Pinpoint the cell where the given text exists, returning its [X, Y] midpoint coordinate. 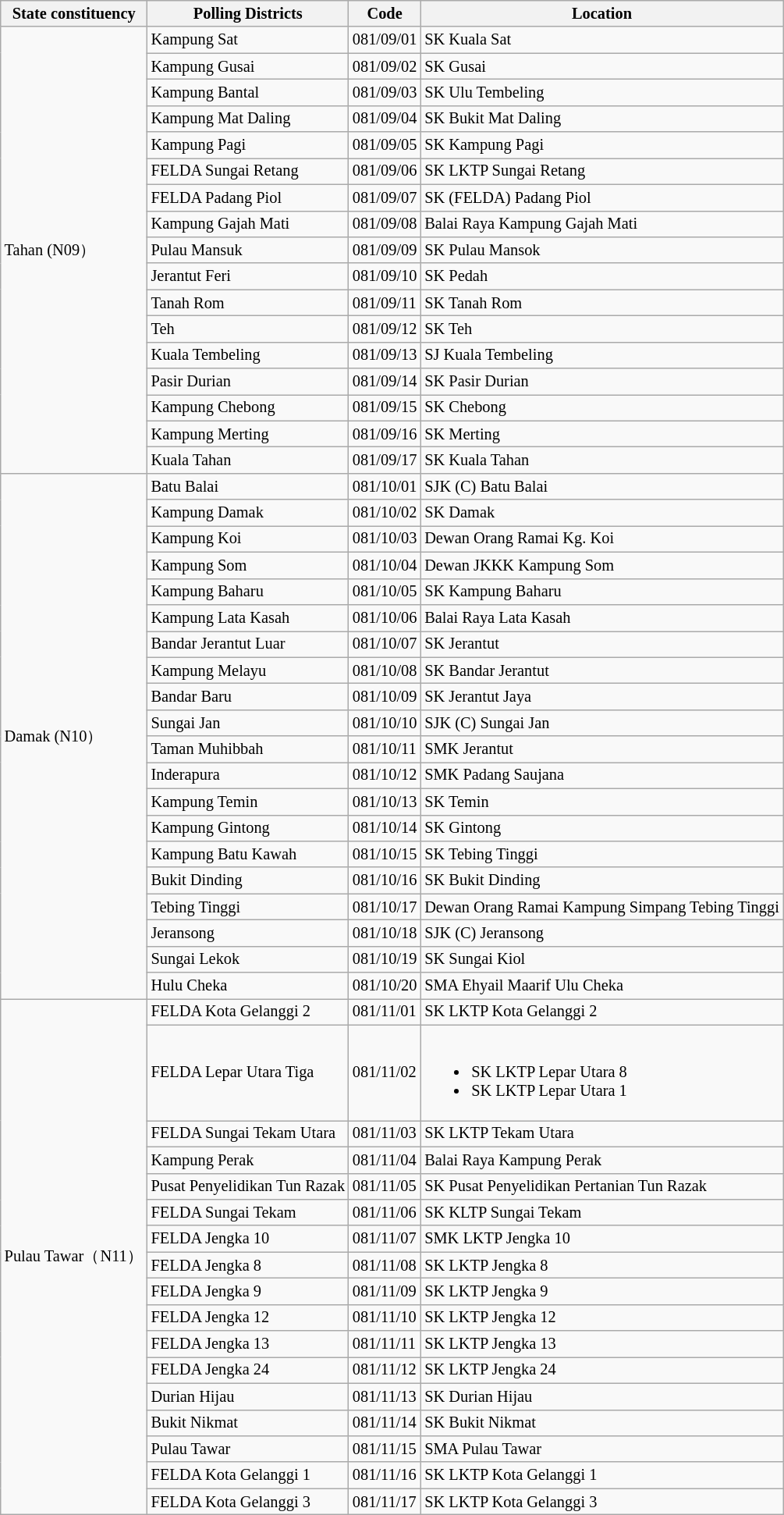
Kampung Merting [248, 434]
SK Bandar Jerantut [601, 670]
Kampung Batu Kawah [248, 854]
081/09/11 [385, 303]
Teh [248, 329]
FELDA Sungai Retang [248, 171]
Pulau Mansuk [248, 250]
081/10/09 [385, 696]
SK KLTP Sungai Tekam [601, 1212]
Batu Balai [248, 486]
SK Pusat Penyelidikan Pertanian Tun Razak [601, 1186]
081/11/03 [385, 1133]
SK Durian Hijau [601, 1396]
SK Kuala Tahan [601, 460]
081/10/06 [385, 617]
FELDA Jengka 24 [248, 1370]
SK (FELDA) Padang Piol [601, 197]
Dewan JKKK Kampung Som [601, 565]
081/09/12 [385, 329]
081/11/04 [385, 1160]
081/09/17 [385, 460]
Kampung Chebong [248, 407]
FELDA Jengka 10 [248, 1239]
FELDA Kota Gelanggi 3 [248, 1502]
081/10/02 [385, 513]
081/10/04 [385, 565]
SK Jerantut [601, 644]
SK LKTP Tekam Utara [601, 1133]
081/10/10 [385, 723]
081/10/03 [385, 539]
Kampung Koi [248, 539]
081/09/01 [385, 40]
SK LKTP Jengka 8 [601, 1265]
081/10/01 [385, 486]
SK LKTP Kota Gelanggi 2 [601, 1012]
SK Chebong [601, 407]
SK Temin [601, 802]
Kampung Sat [248, 40]
081/11/05 [385, 1186]
081/10/05 [385, 592]
081/11/08 [385, 1265]
FELDA Kota Gelanggi 1 [248, 1475]
SMA Pulau Tawar [601, 1449]
SJ Kuala Tembeling [601, 355]
081/09/14 [385, 382]
SK Gusai [601, 66]
081/09/06 [385, 171]
Kampung Pagi [248, 145]
SK Pasir Durian [601, 382]
SK Damak [601, 513]
Bukit Dinding [248, 880]
081/09/15 [385, 407]
SMA Ehyail Maarif Ulu Cheka [601, 986]
081/10/18 [385, 933]
081/11/16 [385, 1475]
SK Ulu Tembeling [601, 92]
081/10/14 [385, 828]
081/10/19 [385, 959]
SK Bukit Dinding [601, 880]
081/09/02 [385, 66]
Bukit Nikmat [248, 1423]
Kuala Tahan [248, 460]
Jeransong [248, 933]
Kampung Gusai [248, 66]
Kampung Perak [248, 1160]
Kampung Bantal [248, 92]
Sungai Jan [248, 723]
SK Pulau Mansok [601, 250]
SJK (C) Jeransong [601, 933]
SK LKTP Kota Gelanggi 1 [601, 1475]
081/11/11 [385, 1344]
081/11/06 [385, 1212]
SK Kampung Baharu [601, 592]
081/09/03 [385, 92]
Hulu Cheka [248, 986]
081/09/04 [385, 119]
Tanah Rom [248, 303]
SJK (C) Batu Balai [601, 486]
SK Pedah [601, 276]
SK LKTP Kota Gelanggi 3 [601, 1502]
Kampung Lata Kasah [248, 617]
Kampung Som [248, 565]
Balai Raya Kampung Perak [601, 1160]
SK Kampung Pagi [601, 145]
081/11/02 [385, 1072]
081/10/17 [385, 907]
081/10/08 [385, 670]
SK Gintong [601, 828]
SK Tebing Tinggi [601, 854]
Sungai Lekok [248, 959]
081/09/16 [385, 434]
SK Jerantut Jaya [601, 696]
SK LKTP Jengka 24 [601, 1370]
Bandar Jerantut Luar [248, 644]
FELDA Sungai Tekam [248, 1212]
SK LKTP Lepar Utara 8SK LKTP Lepar Utara 1 [601, 1072]
081/11/12 [385, 1370]
FELDA Kota Gelanggi 2 [248, 1012]
Kampung Gajah Mati [248, 224]
081/09/08 [385, 224]
FELDA Jengka 13 [248, 1344]
FELDA Jengka 9 [248, 1291]
Taman Muhibbah [248, 749]
State constituency [74, 13]
Kuala Tembeling [248, 355]
SK LKTP Jengka 13 [601, 1344]
081/09/10 [385, 276]
FELDA Sungai Tekam Utara [248, 1133]
SMK Jerantut [601, 749]
SK Kuala Sat [601, 40]
081/09/07 [385, 197]
081/09/05 [385, 145]
Pulau Tawar（N11） [74, 1257]
FELDA Jengka 8 [248, 1265]
Dewan Orang Ramai Kampung Simpang Tebing Tinggi [601, 907]
081/11/13 [385, 1396]
081/10/12 [385, 775]
Pasir Durian [248, 382]
FELDA Padang Piol [248, 197]
081/10/13 [385, 802]
Kampung Baharu [248, 592]
SK Merting [601, 434]
Kampung Melayu [248, 670]
SJK (C) Sungai Jan [601, 723]
Code [385, 13]
SK LKTP Sungai Retang [601, 171]
Balai Raya Kampung Gajah Mati [601, 224]
SK Bukit Nikmat [601, 1423]
Polling Districts [248, 13]
Kampung Gintong [248, 828]
SK Bukit Mat Daling [601, 119]
081/11/14 [385, 1423]
FELDA Lepar Utara Tiga [248, 1072]
SMK Padang Saujana [601, 775]
Pusat Penyelidikan Tun Razak [248, 1186]
081/11/10 [385, 1318]
Kampung Mat Daling [248, 119]
081/10/11 [385, 749]
SK LKTP Jengka 12 [601, 1318]
081/11/07 [385, 1239]
081/11/01 [385, 1012]
Durian Hijau [248, 1396]
SK LKTP Jengka 9 [601, 1291]
081/10/16 [385, 880]
Dewan Orang Ramai Kg. Koi [601, 539]
Tebing Tinggi [248, 907]
SK Tanah Rom [601, 303]
081/10/20 [385, 986]
SMK LKTP Jengka 10 [601, 1239]
Pulau Tawar [248, 1449]
Jerantut Feri [248, 276]
Balai Raya Lata Kasah [601, 617]
Kampung Temin [248, 802]
Inderapura [248, 775]
FELDA Jengka 12 [248, 1318]
SK Sungai Kiol [601, 959]
Tahan (N09） [74, 250]
081/11/15 [385, 1449]
081/10/15 [385, 854]
081/09/13 [385, 355]
Damak (N10） [74, 735]
081/11/09 [385, 1291]
081/10/07 [385, 644]
081/11/17 [385, 1502]
Kampung Damak [248, 513]
Location [601, 13]
SK Teh [601, 329]
Bandar Baru [248, 696]
081/09/09 [385, 250]
